Determine the (x, y) coordinate at the center of the cell enclosing the given text.  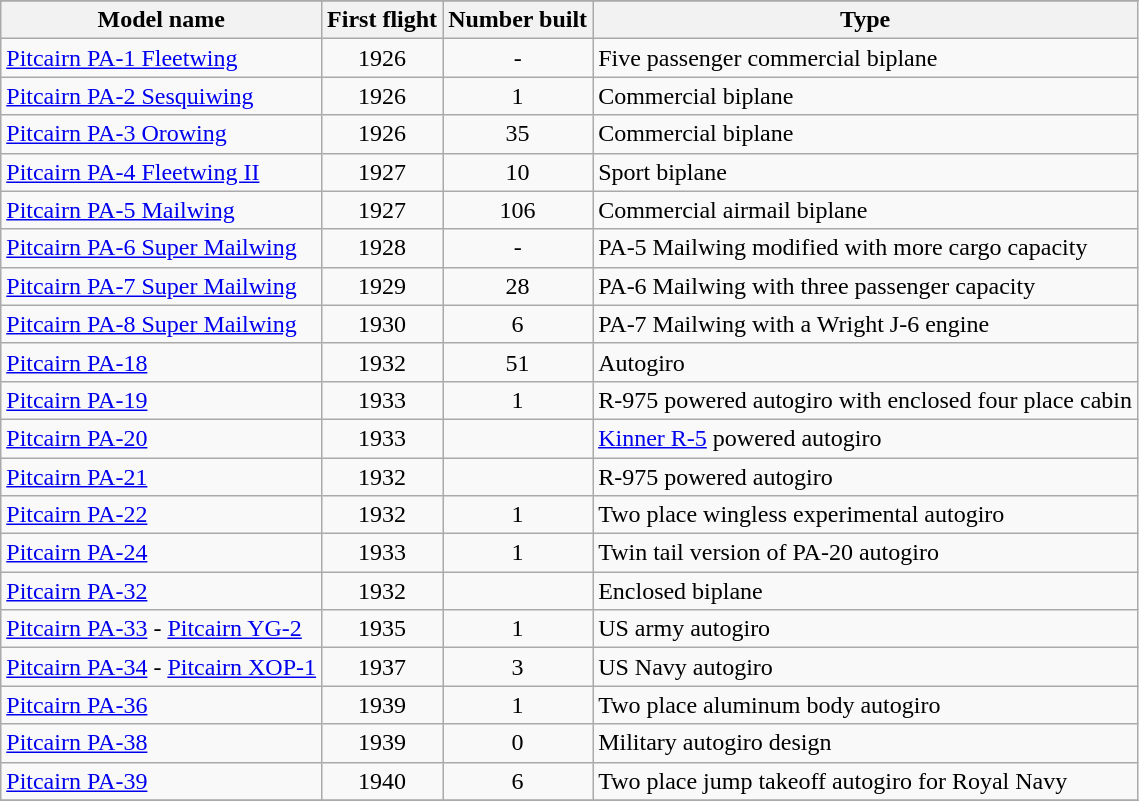
0 (518, 743)
Two place aluminum body autogiro (866, 705)
Pitcairn PA-38 (162, 743)
Pitcairn PA-18 (162, 362)
Pitcairn PA-22 (162, 515)
Pitcairn PA-36 (162, 705)
Pitcairn PA-32 (162, 591)
Pitcairn PA-21 (162, 477)
Pitcairn PA-8 Super Mailwing (162, 324)
Pitcairn PA-5 Mailwing (162, 210)
Type (866, 20)
R-975 powered autogiro with enclosed four place cabin (866, 400)
Pitcairn PA-3 Orowing (162, 134)
First flight (382, 20)
Two place jump takeoff autogiro for Royal Navy (866, 781)
Commercial airmail biplane (866, 210)
51 (518, 362)
10 (518, 172)
28 (518, 286)
R-975 powered autogiro (866, 477)
US army autogiro (866, 629)
PA-6 Mailwing with three passenger capacity (866, 286)
Autogiro (866, 362)
1928 (382, 248)
Pitcairn PA-6 Super Mailwing (162, 248)
Pitcairn PA-34 - Pitcairn XOP-1 (162, 667)
Pitcairn PA-39 (162, 781)
Military autogiro design (866, 743)
PA-5 Mailwing modified with more cargo capacity (866, 248)
Pitcairn PA-7 Super Mailwing (162, 286)
Pitcairn PA-1 Fleetwing (162, 58)
Twin tail version of PA-20 autogiro (866, 553)
Number built (518, 20)
Five passenger commercial biplane (866, 58)
1940 (382, 781)
Pitcairn PA-33 - Pitcairn YG-2 (162, 629)
Pitcairn PA-4 Fleetwing II (162, 172)
1937 (382, 667)
Two place wingless experimental autogiro (866, 515)
35 (518, 134)
1929 (382, 286)
PA-7 Mailwing with a Wright J-6 engine (866, 324)
1935 (382, 629)
Kinner R-5 powered autogiro (866, 438)
Pitcairn PA-19 (162, 400)
Enclosed biplane (866, 591)
Pitcairn PA-20 (162, 438)
Sport biplane (866, 172)
Pitcairn PA-2 Sesquiwing (162, 96)
106 (518, 210)
US Navy autogiro (866, 667)
3 (518, 667)
1930 (382, 324)
Pitcairn PA-24 (162, 553)
Model name (162, 20)
